Search for the cell housing the specified text and yield its [X, Y] center coordinate. 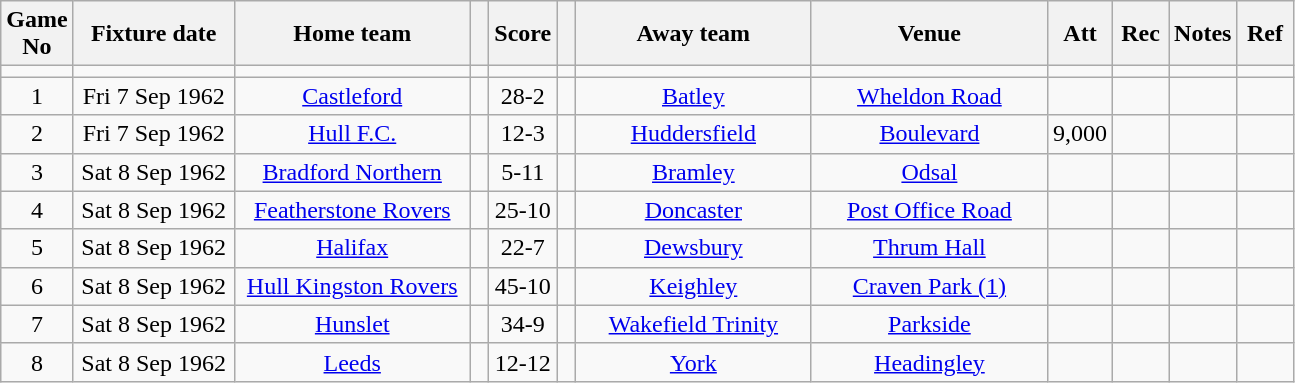
Thrum Hall [929, 248]
45-10 [523, 286]
York [693, 362]
Leeds [352, 362]
Featherstone Rovers [352, 210]
Att [1080, 34]
28-2 [523, 96]
Ref [1265, 34]
Rec [1141, 34]
Venue [929, 34]
9,000 [1080, 134]
Huddersfield [693, 134]
34-9 [523, 324]
Boulevard [929, 134]
Hull Kingston Rovers [352, 286]
Fixture date [154, 34]
Game No [37, 34]
Headingley [929, 362]
Doncaster [693, 210]
Wheldon Road [929, 96]
Hunslet [352, 324]
5-11 [523, 172]
Batley [693, 96]
Score [523, 34]
Parkside [929, 324]
Halifax [352, 248]
Dewsbury [693, 248]
6 [37, 286]
Odsal [929, 172]
Bradford Northern [352, 172]
Hull F.C. [352, 134]
Craven Park (1) [929, 286]
Home team [352, 34]
3 [37, 172]
Wakefield Trinity [693, 324]
Notes [1203, 34]
Bramley [693, 172]
25-10 [523, 210]
Post Office Road [929, 210]
8 [37, 362]
Away team [693, 34]
5 [37, 248]
12-12 [523, 362]
4 [37, 210]
Keighley [693, 286]
7 [37, 324]
2 [37, 134]
1 [37, 96]
Castleford [352, 96]
22-7 [523, 248]
12-3 [523, 134]
